Detect which cell encompasses the target text, then output its (x, y) center coordinate. 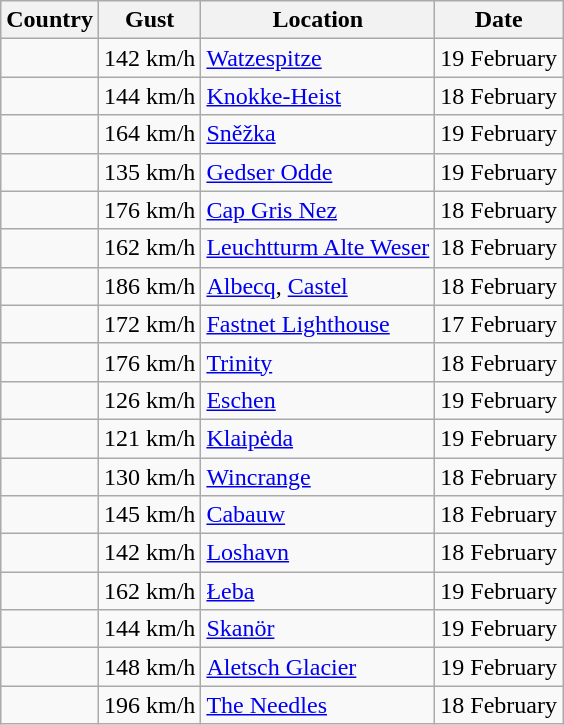
Knokke-Heist (318, 96)
121 km/h (149, 438)
Albecq, Castel (318, 286)
Klaipėda (318, 438)
145 km/h (149, 515)
17 February (499, 324)
172 km/h (149, 324)
Loshavn (318, 553)
Date (499, 20)
Sněžka (318, 134)
Cabauw (318, 515)
Fastnet Lighthouse (318, 324)
Gust (149, 20)
Gedser Odde (318, 172)
186 km/h (149, 286)
Watzespitze (318, 58)
Łeba (318, 591)
148 km/h (149, 667)
Eschen (318, 400)
Aletsch Glacier (318, 667)
126 km/h (149, 400)
Leuchtturm Alte Weser (318, 248)
Location (318, 20)
Country (50, 20)
164 km/h (149, 134)
Trinity (318, 362)
130 km/h (149, 477)
Skanör (318, 629)
Cap Gris Nez (318, 210)
The Needles (318, 705)
196 km/h (149, 705)
Wincrange (318, 477)
135 km/h (149, 172)
